Output the (X, Y) coordinate of the center of the cell containing the given text.  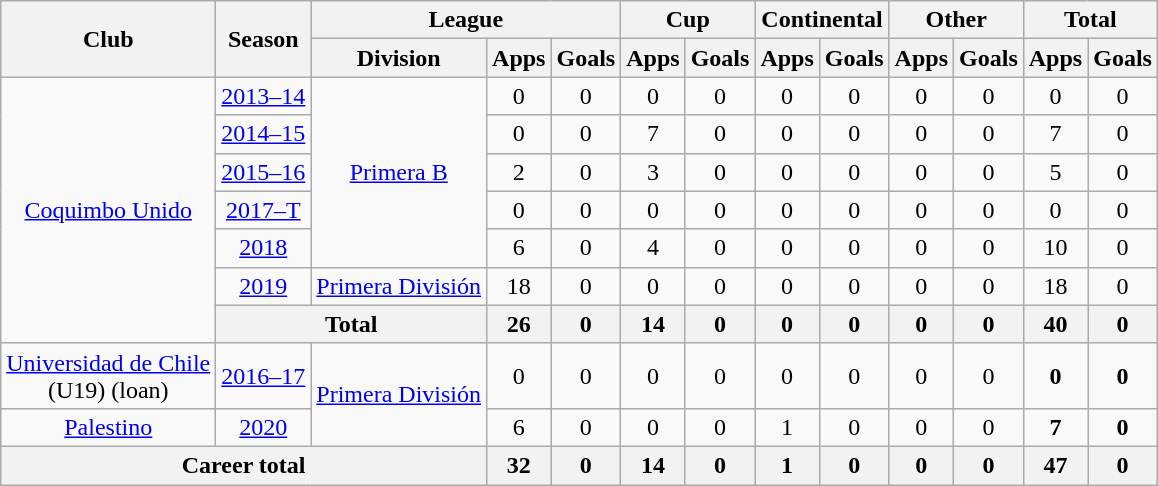
47 (1055, 465)
Coquimbo Unido (108, 210)
2019 (264, 286)
32 (519, 465)
2017–T (264, 210)
Cup (688, 20)
Season (264, 39)
Primera B (399, 172)
3 (653, 172)
Career total (244, 465)
5 (1055, 172)
Division (399, 58)
2015–16 (264, 172)
4 (653, 248)
2013–14 (264, 96)
Club (108, 39)
40 (1055, 324)
Universidad de Chile(U19) (loan) (108, 376)
Other (956, 20)
26 (519, 324)
2020 (264, 427)
2018 (264, 248)
2 (519, 172)
10 (1055, 248)
2014–15 (264, 134)
2016–17 (264, 376)
Palestino (108, 427)
League (466, 20)
Continental (822, 20)
